Output the [x, y] coordinate of the center of the cell containing the given text.  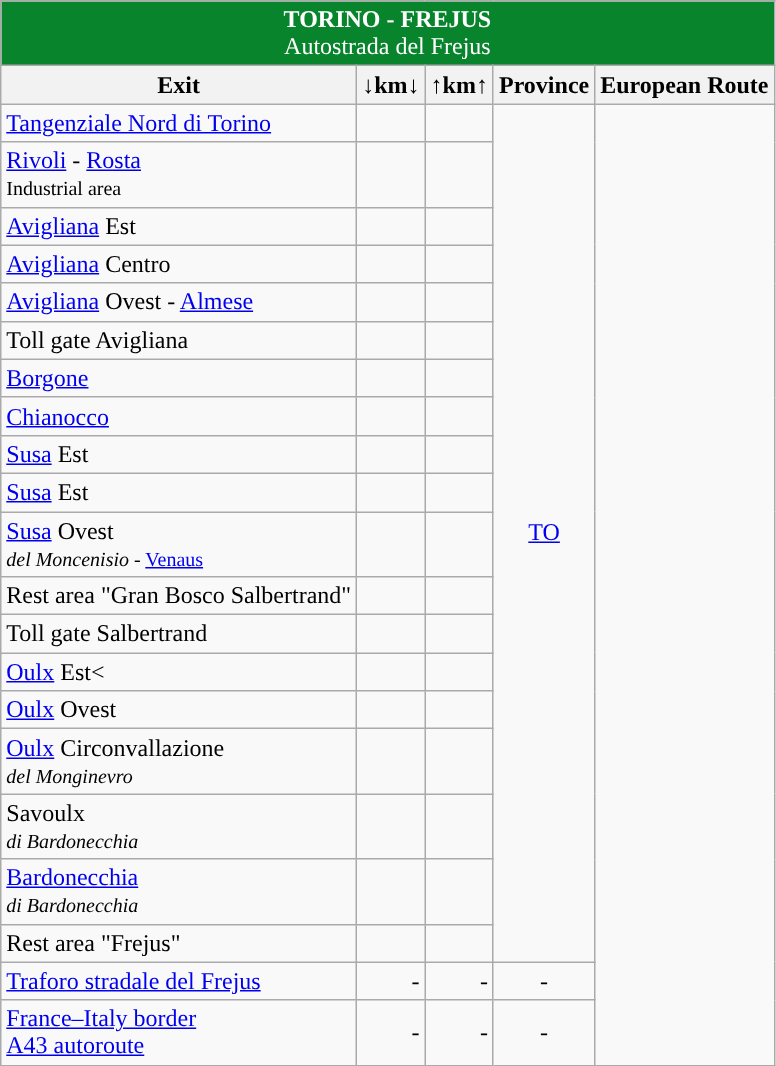
Rivoli - Rosta Industrial area [179, 174]
France–Italy border A43 autoroute [179, 1032]
Avigliana Centro [179, 264]
Oulx Ovest [179, 710]
TORINO - FREJUSAutostrada del Frejus [388, 34]
Susa Ovest del Moncenisio - Venaus [179, 544]
Avigliana Est [179, 226]
↑km↑ [459, 85]
Exit [179, 85]
Rest area "Frejus" [179, 943]
Tangenziale Nord di Torino [179, 123]
Oulx Circonvallazione del Monginevro [179, 762]
Toll gate Avigliana [179, 340]
Rest area "Gran Bosco Salbertrand" [179, 596]
European Route [684, 85]
Avigliana Ovest - Almese [179, 302]
↓km↓ [391, 85]
Savoulx di Bardonecchia [179, 826]
Borgone [179, 378]
Traforo stradale del Frejus [179, 981]
Province [544, 85]
Toll gate Salbertrand [179, 634]
Chianocco [179, 416]
Oulx Est< [179, 672]
TO [544, 533]
Bardonecchia di Bardonecchia [179, 892]
